Provide the (x, y) coordinate of the cell's center where the given text is located.  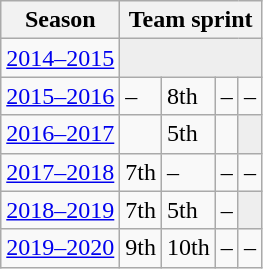
2015–2016 (60, 96)
2019–2020 (60, 248)
2017–2018 (60, 172)
2018–2019 (60, 210)
9th (141, 248)
Season (60, 20)
10th (189, 248)
Team sprint (191, 20)
8th (189, 96)
2014–2015 (60, 58)
2016–2017 (60, 134)
